Provide the [x, y] coordinate of the cell's center where the given text is located.  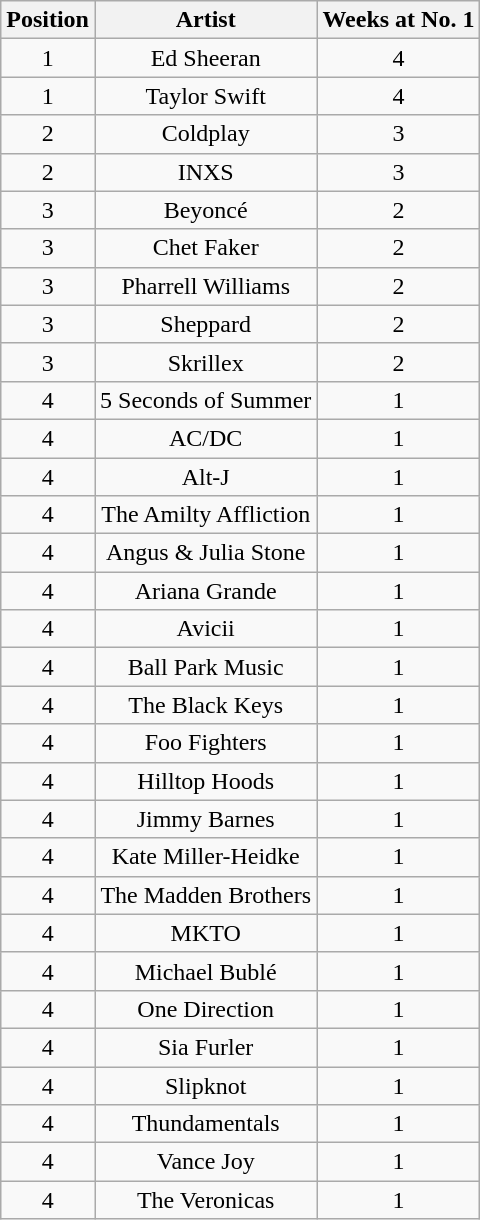
MKTO [205, 933]
Michael Bublé [205, 971]
5 Seconds of Summer [205, 400]
Vance Joy [205, 1162]
Coldplay [205, 134]
Slipknot [205, 1085]
Taylor Swift [205, 96]
Angus & Julia Stone [205, 553]
Position [48, 20]
The Madden Brothers [205, 895]
Chet Faker [205, 248]
Foo Fighters [205, 743]
One Direction [205, 1009]
Kate Miller-Heidke [205, 857]
Avicii [205, 629]
Sheppard [205, 324]
Beyoncé [205, 210]
The Veronicas [205, 1200]
Ariana Grande [205, 591]
The Black Keys [205, 705]
INXS [205, 172]
Ball Park Music [205, 667]
Thundamentals [205, 1124]
Weeks at No. 1 [398, 20]
Pharrell Williams [205, 286]
Hilltop Hoods [205, 781]
The Amilty Affliction [205, 515]
Sia Furler [205, 1047]
Skrillex [205, 362]
Ed Sheeran [205, 58]
Jimmy Barnes [205, 819]
AC/DC [205, 438]
Artist [205, 20]
Alt-J [205, 477]
